Return (x, y) of the center of cell containing provided text 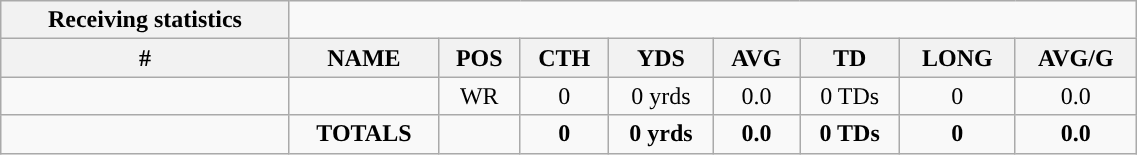
CTH (564, 58)
TOTALS (364, 134)
# (145, 58)
AVG/G (1076, 58)
AVG (756, 58)
WR (480, 96)
TD (850, 58)
POS (480, 58)
YDS (662, 58)
LONG (958, 58)
NAME (364, 58)
Receiving statistics (145, 20)
